For the text-containing cell, return its midpoint in (x, y) coordinate format. 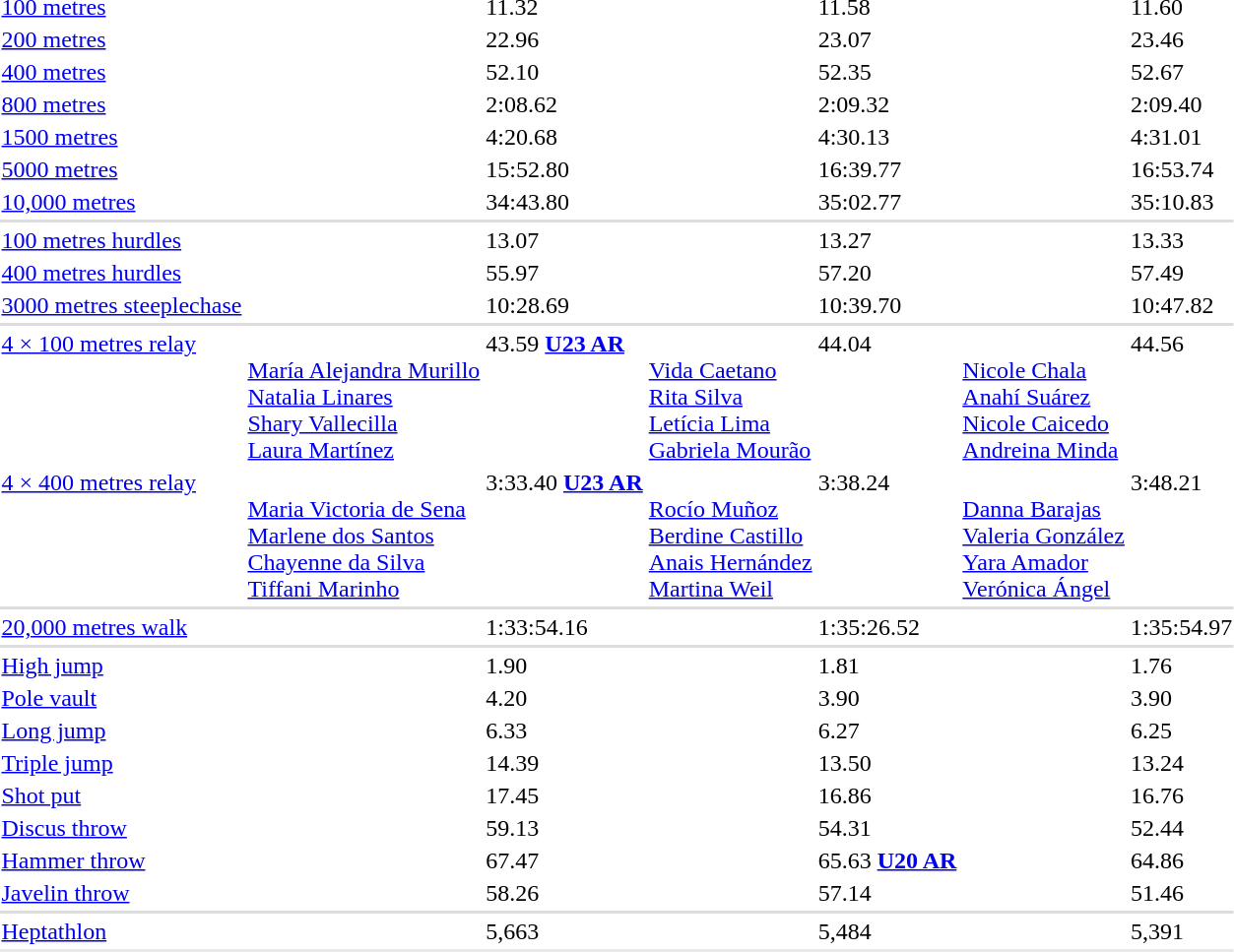
200 metres (122, 39)
52.44 (1181, 828)
10,000 metres (122, 202)
13.33 (1181, 240)
1.76 (1181, 666)
10:47.82 (1181, 305)
16:53.74 (1181, 169)
Maria Victoria de SenaMarlene dos SantosChayenne da SilvaTiffani Marinho (364, 536)
Heptathlon (122, 931)
5000 metres (122, 169)
4:31.01 (1181, 137)
13.24 (1181, 763)
52.10 (564, 72)
15:52.80 (564, 169)
Rocío MuñozBerdine CastilloAnais HernándezMartina Weil (731, 536)
Triple jump (122, 763)
34:43.80 (564, 202)
4.20 (564, 698)
64.86 (1181, 860)
Danna BarajasValeria GonzálezYara AmadorVerónica Ángel (1044, 536)
35:02.77 (887, 202)
6.33 (564, 730)
17.45 (564, 795)
67.47 (564, 860)
22.96 (564, 39)
1.90 (564, 666)
Nicole ChalaAnahí SuárezNicole CaicedoAndreina Minda (1044, 397)
Hammer throw (122, 860)
Shot put (122, 795)
1500 metres (122, 137)
57.49 (1181, 273)
4 × 100 metres relay (122, 397)
1:35:26.52 (887, 627)
3:33.40 U23 AR (564, 536)
2:09.40 (1181, 104)
Javelin throw (122, 893)
44.04 (887, 397)
58.26 (564, 893)
23.07 (887, 39)
4:30.13 (887, 137)
5,663 (564, 931)
16.76 (1181, 795)
51.46 (1181, 893)
Vida CaetanoRita SilvaLetícia LimaGabriela Mourão (731, 397)
5,484 (887, 931)
55.97 (564, 273)
16.86 (887, 795)
400 metres (122, 72)
3:48.21 (1181, 536)
43.59 U23 AR (564, 397)
400 metres hurdles (122, 273)
6.25 (1181, 730)
1.81 (887, 666)
2:09.32 (887, 104)
10:39.70 (887, 305)
10:28.69 (564, 305)
6.27 (887, 730)
4 × 400 metres relay (122, 536)
16:39.77 (887, 169)
4:20.68 (564, 137)
13.07 (564, 240)
20,000 metres walk (122, 627)
13.27 (887, 240)
1:33:54.16 (564, 627)
100 metres hurdles (122, 240)
52.67 (1181, 72)
52.35 (887, 72)
23.46 (1181, 39)
54.31 (887, 828)
44.56 (1181, 397)
3000 metres steeplechase (122, 305)
13.50 (887, 763)
800 metres (122, 104)
María Alejandra MurilloNatalia LinaresShary VallecillaLaura Martínez (364, 397)
14.39 (564, 763)
Pole vault (122, 698)
2:08.62 (564, 104)
1:35:54.97 (1181, 627)
3:38.24 (887, 536)
High jump (122, 666)
59.13 (564, 828)
Discus throw (122, 828)
57.20 (887, 273)
65.63 U20 AR (887, 860)
57.14 (887, 893)
Long jump (122, 730)
5,391 (1181, 931)
35:10.83 (1181, 202)
